From the cell containing the given text, extract its center point as [x, y] coordinate. 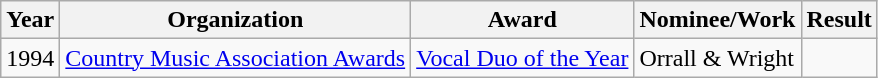
Vocal Duo of the Year [522, 58]
1994 [30, 58]
Year [30, 20]
Nominee/Work [718, 20]
Award [522, 20]
Organization [236, 20]
Country Music Association Awards [236, 58]
Result [839, 20]
Orrall & Wright [718, 58]
